Provide the (x, y) coordinate of the cell's center where the given text is located.  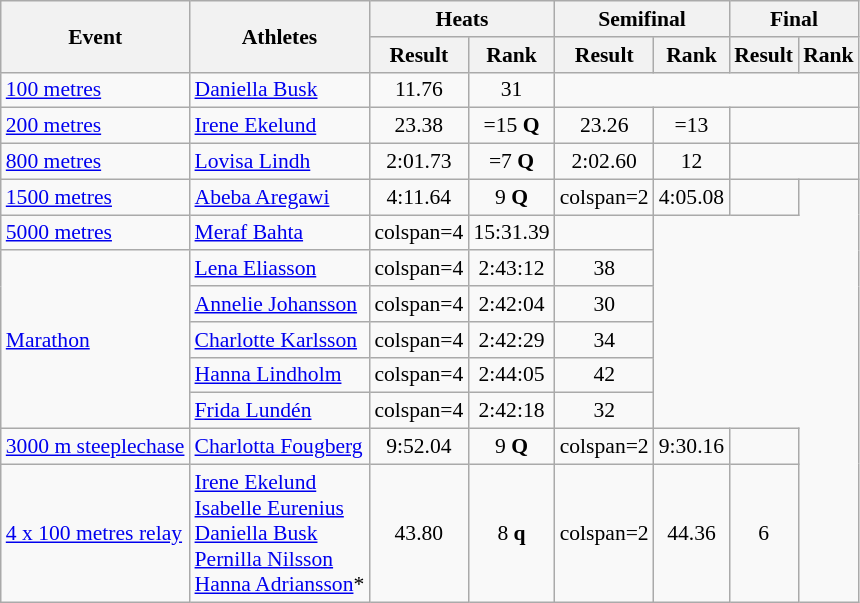
Hanna Lindholm (280, 375)
Annelie Johansson (280, 304)
1500 metres (96, 197)
38 (604, 269)
Heats (462, 19)
12 (692, 162)
Frida Lundén (280, 411)
5000 metres (96, 233)
23.26 (604, 126)
9:52.04 (418, 447)
6 (764, 533)
Marathon (96, 340)
800 metres (96, 162)
2:01.73 (418, 162)
Athletes (280, 36)
23.38 (418, 126)
100 metres (96, 90)
Lovisa Lindh (280, 162)
11.76 (418, 90)
8 q (511, 533)
4 x 100 metres relay (96, 533)
Event (96, 36)
=13 (692, 126)
44.36 (692, 533)
2:02.60 (604, 162)
32 (604, 411)
=7 Q (511, 162)
2:42:18 (511, 411)
Irene Ekelund (280, 126)
Final (794, 19)
4:11.64 (418, 197)
2:42:04 (511, 304)
31 (511, 90)
Lena Eliasson (280, 269)
2:42:29 (511, 340)
30 (604, 304)
9:30.16 (692, 447)
=15 Q (511, 126)
2:43:12 (511, 269)
3000 m steeplechase (96, 447)
43.80 (418, 533)
Daniella Busk (280, 90)
Charlotta Fougberg (280, 447)
34 (604, 340)
4:05.08 (692, 197)
2:44:05 (511, 375)
Irene EkelundIsabelle EureniusDaniella BuskPernilla NilssonHanna Adriansson* (280, 533)
Semifinal (642, 19)
Charlotte Karlsson (280, 340)
42 (604, 375)
15:31.39 (511, 233)
200 metres (96, 126)
Abeba Aregawi (280, 197)
Meraf Bahta (280, 233)
